Locate the cell with the specified text and output its (X, Y) center coordinate. 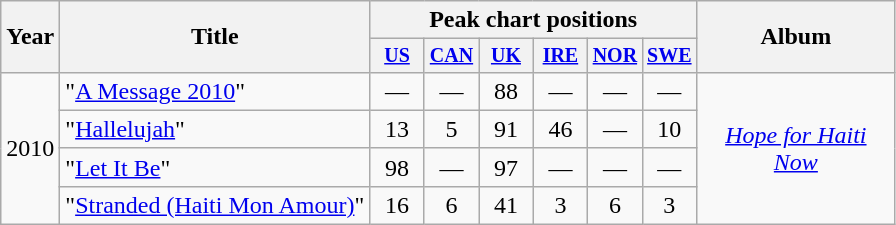
"Stranded (Haiti Mon Amour)" (215, 205)
US (397, 56)
SWE (669, 56)
"Hallelujah" (215, 129)
46 (560, 129)
5 (451, 129)
88 (506, 91)
41 (506, 205)
97 (506, 167)
Title (215, 37)
Peak chart positions (534, 20)
"A Message 2010" (215, 91)
NOR (615, 56)
16 (397, 205)
Year (30, 37)
Album (796, 37)
13 (397, 129)
Hope for Haiti Now (796, 148)
10 (669, 129)
91 (506, 129)
98 (397, 167)
"Let It Be" (215, 167)
2010 (30, 148)
UK (506, 56)
CAN (451, 56)
IRE (560, 56)
